Return [x, y] of the center of cell containing provided text 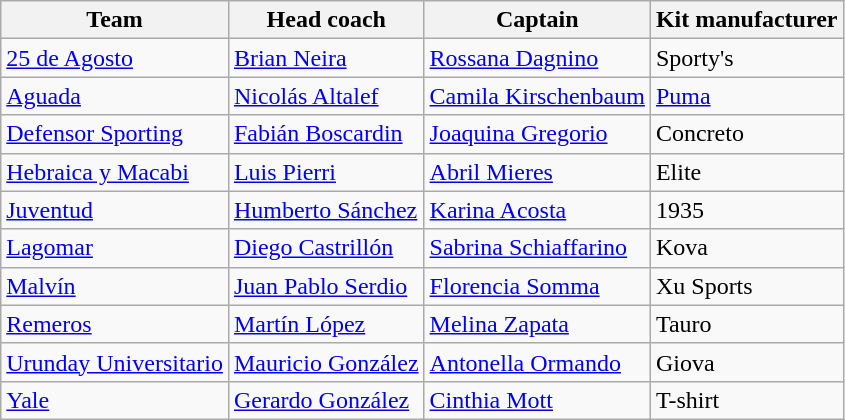
Florencia Somma [537, 286]
Diego Castrillón [326, 248]
Sporty's [746, 58]
Giova [746, 362]
Sabrina Schiaffarino [537, 248]
Nicolás Altalef [326, 96]
Elite [746, 172]
Antonella Ormando [537, 362]
T-shirt [746, 400]
Kit manufacturer [746, 20]
Concreto [746, 134]
Puma [746, 96]
Yale [115, 400]
Lagomar [115, 248]
Captain [537, 20]
Team [115, 20]
Hebraica y Macabi [115, 172]
Brian Neira [326, 58]
Abril Mieres [537, 172]
Tauro [746, 324]
Kova [746, 248]
Malvín [115, 286]
Joaquina Gregorio [537, 134]
Fabián Boscardin [326, 134]
Humberto Sánchez [326, 210]
25 de Agosto [115, 58]
Juventud [115, 210]
Cinthia Mott [537, 400]
Aguada [115, 96]
Mauricio González [326, 362]
Gerardo González [326, 400]
1935 [746, 210]
Martín López [326, 324]
Camila Kirschenbaum [537, 96]
Rossana Dagnino [537, 58]
Juan Pablo Serdio [326, 286]
Remeros [115, 324]
Urunday Universitario [115, 362]
Melina Zapata [537, 324]
Karina Acosta [537, 210]
Luis Pierri [326, 172]
Defensor Sporting [115, 134]
Head coach [326, 20]
Xu Sports [746, 286]
